From the cell containing the given text, extract its center point as (x, y) coordinate. 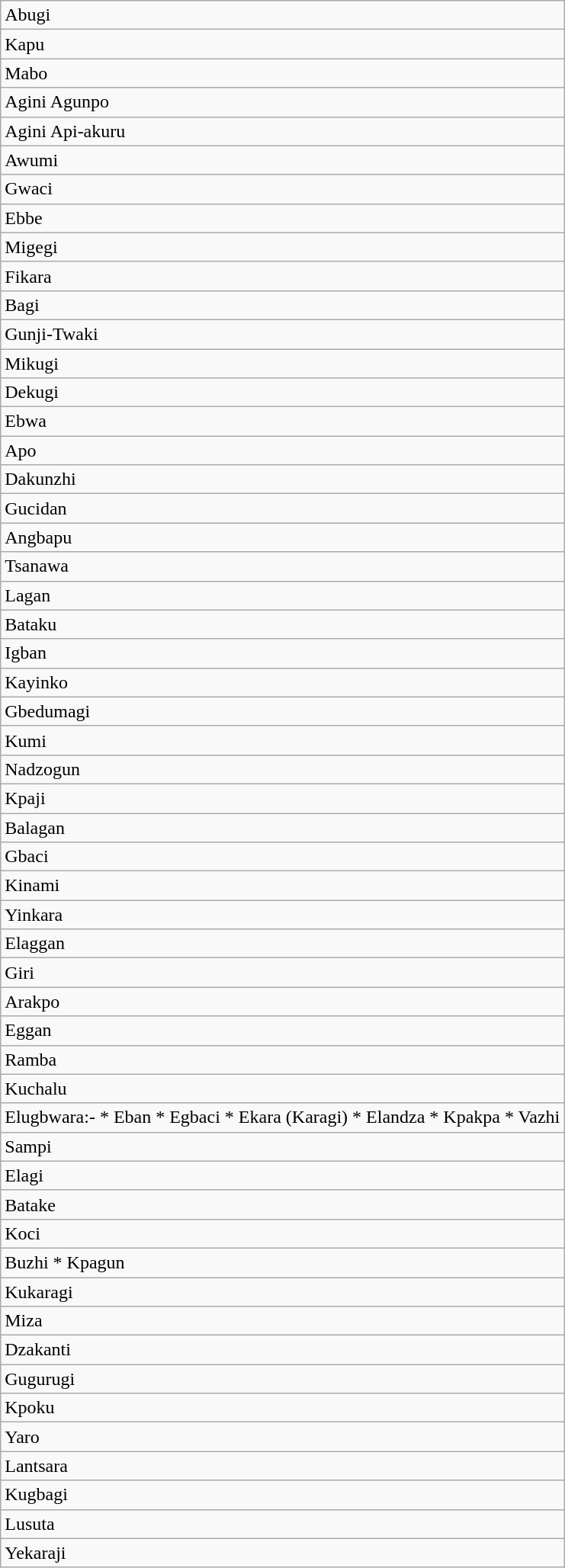
Agini Agunpo (282, 102)
Elagi (282, 1175)
Batake (282, 1204)
Ebwa (282, 422)
Apo (282, 451)
Elaggan (282, 944)
Kpaji (282, 798)
Yinkara (282, 915)
Yaro (282, 1437)
Kinami (282, 886)
Gugurugi (282, 1379)
Arakpo (282, 1002)
Ramba (282, 1060)
Kugbagi (282, 1495)
Lagan (282, 595)
Mikugi (282, 364)
Gbedumagi (282, 711)
Sampi (282, 1146)
Gbaci (282, 857)
Lantsara (282, 1466)
Igban (282, 653)
Eggan (282, 1031)
Lusuta (282, 1524)
Kayinko (282, 682)
Miza (282, 1321)
Mabo (282, 73)
Kukaragi (282, 1292)
Bataku (282, 624)
Gwaci (282, 189)
Gunji-Twaki (282, 334)
Buzhi * Kpagun (282, 1262)
Dzakanti (282, 1350)
Awumi (282, 160)
Balagan (282, 827)
Tsanawa (282, 566)
Yekaraji (282, 1553)
Dakunzhi (282, 479)
Koci (282, 1233)
Gucidan (282, 508)
Kumi (282, 740)
Kpoku (282, 1408)
Bagi (282, 305)
Angbapu (282, 537)
Kapu (282, 44)
Dekugi (282, 393)
Kuchalu (282, 1089)
Elugbwara:- * Eban * Egbaci * Ekara (Karagi) * Elandza * Kpakpa * Vazhi (282, 1117)
Migegi (282, 247)
Giri (282, 973)
Ebbe (282, 218)
Agini Api-akuru (282, 131)
Abugi (282, 15)
Nadzogun (282, 769)
Fikara (282, 276)
